Provide the [X, Y] coordinate of the cell's center where the given text is located.  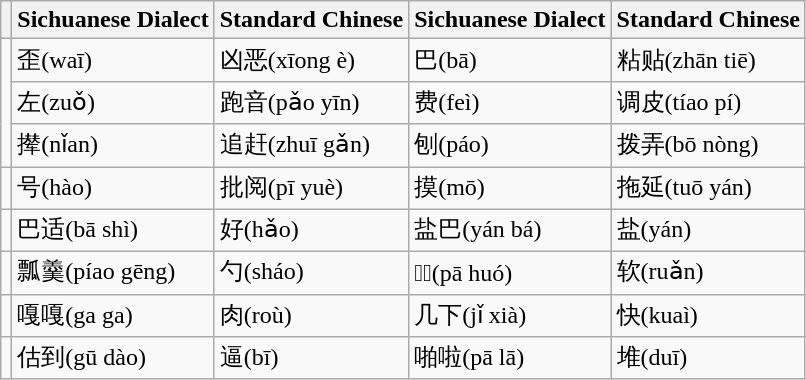
几下(jǐ xià) [510, 316]
费(feì) [510, 102]
盐巴(yán bá) [510, 230]
嘎嘎(ga ga) [113, 316]
巴(bā) [510, 60]
追赶(zhuī gǎn) [311, 146]
勺(sháo) [311, 274]
啪啦(pā lā) [510, 358]
跑音(pǎo yīn) [311, 102]
盐(yán) [708, 230]
撵(nǐan) [113, 146]
堆(duī) [708, 358]
软(ruǎn) [708, 274]
粘贴(zhān tiē) [708, 60]
瓢羹(píao gēng) [113, 274]
肉(roù) [311, 316]
快(kuaì) [708, 316]
巴适(bā shì) [113, 230]
左(zuǒ) [113, 102]
摸(mō) [510, 188]
拨弄(bō nòng) [708, 146]
估到(gū dào) [113, 358]
拖延(tuō yán) [708, 188]
号(hào) [113, 188]
逼(bī) [311, 358]
好(hǎo) [311, 230]
歪(waī) [113, 60]
刨(páo) [510, 146]
𤆵和(pā huó) [510, 274]
凶恶(xīong è) [311, 60]
批阅(pī yuè) [311, 188]
调皮(tíao pí) [708, 102]
